Determine the (X, Y) coordinate at the center of the cell enclosing the given text.  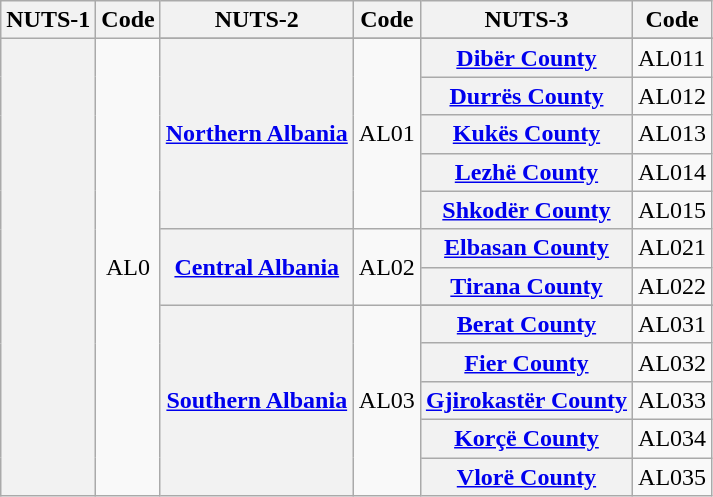
AL01 (386, 134)
Durrës County (526, 96)
AL022 (672, 286)
AL033 (672, 400)
AL03 (386, 400)
AL013 (672, 134)
Elbasan County (526, 248)
Tirana County (526, 286)
Southern Albania (256, 400)
NUTS-1 (48, 20)
Shkodër County (526, 210)
Northern Albania (256, 134)
Berat County (526, 324)
Dibër County (526, 58)
AL035 (672, 477)
Gjirokastër County (526, 400)
AL0 (128, 268)
AL021 (672, 248)
Fier County (526, 362)
AL032 (672, 362)
AL02 (386, 267)
Lezhë County (526, 172)
AL012 (672, 96)
AL034 (672, 438)
AL014 (672, 172)
Vlorë County (526, 477)
NUTS-2 (256, 20)
Kukës County (526, 134)
NUTS-3 (526, 20)
AL011 (672, 58)
Korçë County (526, 438)
AL015 (672, 210)
AL031 (672, 324)
Central Albania (256, 267)
